Search for the cell housing the specified text and yield its (X, Y) center coordinate. 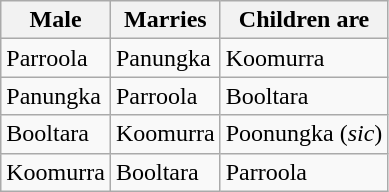
Poonungka (sic) (304, 134)
Children are (304, 20)
Marries (165, 20)
Male (56, 20)
